Find where the given text appears and provide that cell's center as (x, y) coordinate. 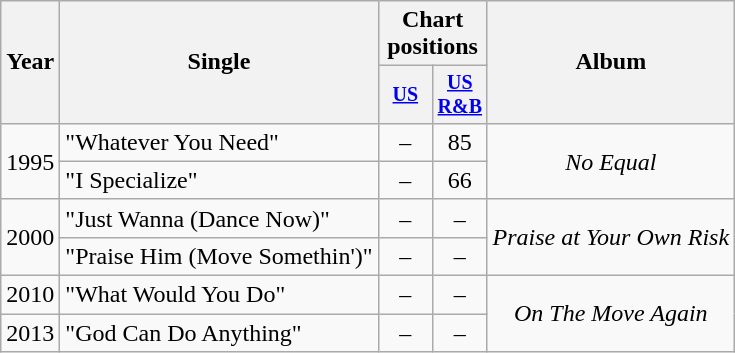
"Just Wanna (Dance Now)" (219, 218)
Single (219, 62)
"What Would You Do" (219, 295)
"Whatever You Need" (219, 142)
Praise at Your Own Risk (611, 237)
Album (611, 62)
No Equal (611, 161)
2000 (30, 237)
2010 (30, 295)
"God Can Do Anything" (219, 333)
Chart positions (432, 34)
2013 (30, 333)
85 (460, 142)
USR&B (460, 94)
US (405, 94)
66 (460, 180)
1995 (30, 161)
On The Move Again (611, 314)
Year (30, 62)
"I Specialize" (219, 180)
"Praise Him (Move Somethin')" (219, 256)
